Scan for the cell matching the given text and deliver its [X, Y] coordinate at center. 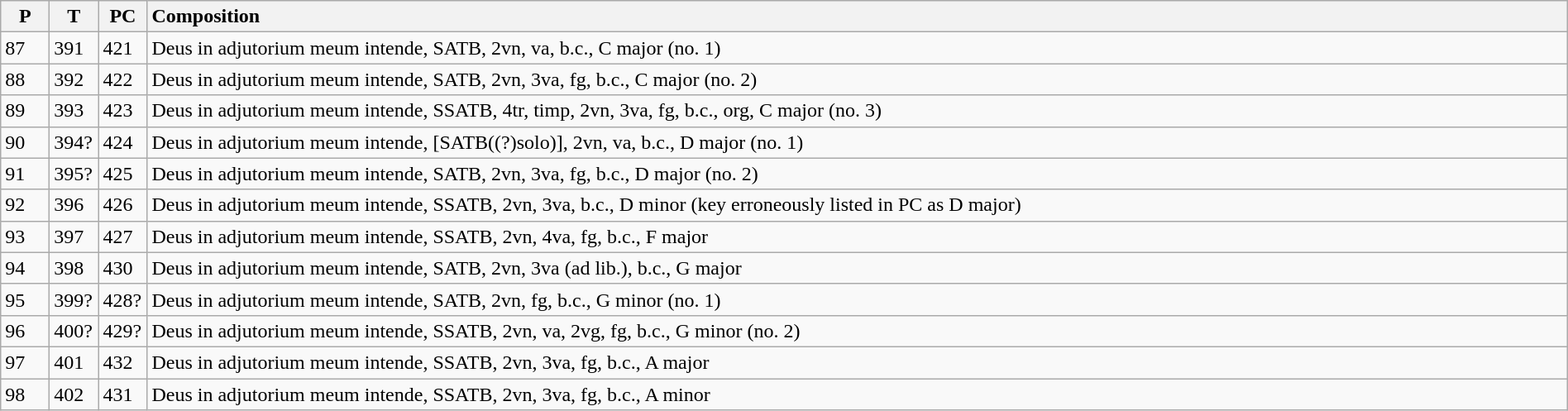
402 [74, 394]
98 [25, 394]
Deus in adjutorium meum intende, SSATB, 2vn, 3va, fg, b.c., A minor [857, 394]
92 [25, 205]
391 [74, 48]
422 [122, 79]
421 [122, 48]
Deus in adjutorium meum intende, SATB, 2vn, fg, b.c., G minor (no. 1) [857, 299]
401 [74, 362]
91 [25, 174]
392 [74, 79]
P [25, 17]
Deus in adjutorium meum intende, SATB, 2vn, 3va (ad lib.), b.c., G major [857, 268]
428? [122, 299]
96 [25, 331]
430 [122, 268]
397 [74, 237]
427 [122, 237]
89 [25, 111]
426 [122, 205]
424 [122, 142]
Deus in adjutorium meum intende, SSATB, 2vn, 4va, fg, b.c., F major [857, 237]
Composition [857, 17]
Deus in adjutorium meum intende, SATB, 2vn, 3va, fg, b.c., D major (no. 2) [857, 174]
95 [25, 299]
Deus in adjutorium meum intende, [SATB((?)solo)], 2vn, va, b.c., D major (no. 1) [857, 142]
87 [25, 48]
94 [25, 268]
Deus in adjutorium meum intende, SSATB, 2vn, 3va, fg, b.c., A major [857, 362]
400? [74, 331]
396 [74, 205]
423 [122, 111]
429? [122, 331]
88 [25, 79]
PC [122, 17]
398 [74, 268]
90 [25, 142]
431 [122, 394]
97 [25, 362]
432 [122, 362]
T [74, 17]
395? [74, 174]
Deus in adjutorium meum intende, SATB, 2vn, va, b.c., C major (no. 1) [857, 48]
393 [74, 111]
Deus in adjutorium meum intende, SSATB, 2vn, va, 2vg, fg, b.c., G minor (no. 2) [857, 331]
399? [74, 299]
Deus in adjutorium meum intende, SSATB, 4tr, timp, 2vn, 3va, fg, b.c., org, C major (no. 3) [857, 111]
394? [74, 142]
425 [122, 174]
Deus in adjutorium meum intende, SATB, 2vn, 3va, fg, b.c., C major (no. 2) [857, 79]
Deus in adjutorium meum intende, SSATB, 2vn, 3va, b.c., D minor (key erroneously listed in PC as D major) [857, 205]
93 [25, 237]
